Extract the [x, y] coordinate from the center of the cell holding the provided text.  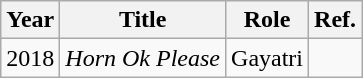
Title [143, 20]
Role [268, 20]
Year [30, 20]
Ref. [336, 20]
Gayatri [268, 58]
2018 [30, 58]
Horn Ok Please [143, 58]
